Determine the [X, Y] coordinate at the center of the cell enclosing the given text.  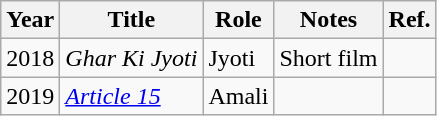
Ref. [410, 20]
Jyoti [238, 58]
2018 [30, 58]
Title [132, 20]
Notes [328, 20]
2019 [30, 96]
Year [30, 20]
Amali [238, 96]
Ghar Ki Jyoti [132, 58]
Role [238, 20]
Short film [328, 58]
Article 15 [132, 96]
